Search for the cell housing the specified text and yield its (X, Y) center coordinate. 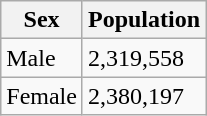
2,319,558 (144, 58)
Female (42, 96)
2,380,197 (144, 96)
Sex (42, 20)
Population (144, 20)
Male (42, 58)
